Return the [x, y] coordinate for the center point of the cell that contains the specified text.  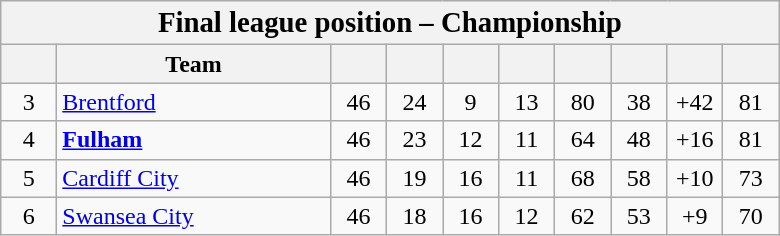
Swansea City [194, 216]
3 [29, 102]
13 [527, 102]
Final league position – Championship [390, 23]
+42 [695, 102]
5 [29, 178]
58 [639, 178]
Fulham [194, 140]
24 [414, 102]
+9 [695, 216]
19 [414, 178]
9 [470, 102]
Brentford [194, 102]
6 [29, 216]
+10 [695, 178]
80 [583, 102]
68 [583, 178]
4 [29, 140]
+16 [695, 140]
38 [639, 102]
Cardiff City [194, 178]
48 [639, 140]
73 [751, 178]
23 [414, 140]
64 [583, 140]
70 [751, 216]
62 [583, 216]
53 [639, 216]
18 [414, 216]
Team [194, 64]
